Pinpoint the cell where the given text exists, returning its (X, Y) midpoint coordinate. 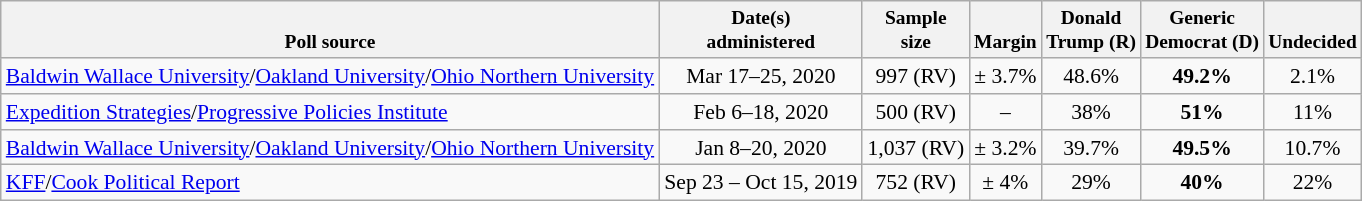
Mar 17–25, 2020 (760, 76)
1,037 (RV) (916, 148)
51% (1202, 112)
10.7% (1313, 148)
DonaldTrump (R) (1092, 30)
± 3.7% (1005, 76)
22% (1313, 183)
49.2% (1202, 76)
752 (RV) (916, 183)
2.1% (1313, 76)
997 (RV) (916, 76)
Samplesize (916, 30)
40% (1202, 183)
500 (RV) (916, 112)
± 4% (1005, 183)
29% (1092, 183)
49.5% (1202, 148)
39.7% (1092, 148)
± 3.2% (1005, 148)
Poll source (330, 30)
38% (1092, 112)
48.6% (1092, 76)
Margin (1005, 30)
KFF/Cook Political Report (330, 183)
11% (1313, 112)
Date(s)administered (760, 30)
Undecided (1313, 30)
Sep 23 – Oct 15, 2019 (760, 183)
Jan 8–20, 2020 (760, 148)
GenericDemocrat (D) (1202, 30)
– (1005, 112)
Feb 6–18, 2020 (760, 112)
Expedition Strategies/Progressive Policies Institute (330, 112)
